Identify which cell holds the provided text, then report its (x, y) central coordinate. 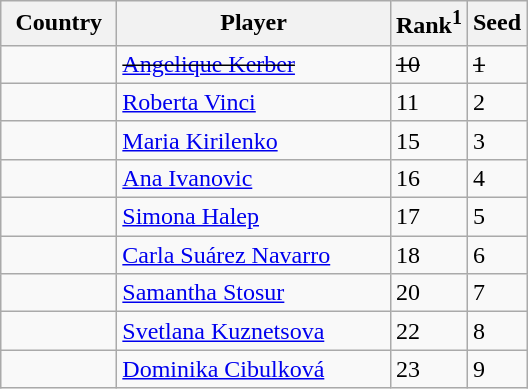
Roberta Vinci (254, 102)
17 (428, 217)
15 (428, 140)
Simona Halep (254, 217)
Angelique Kerber (254, 64)
Carla Suárez Navarro (254, 255)
20 (428, 293)
Player (254, 24)
2 (496, 102)
22 (428, 331)
Country (59, 24)
6 (496, 255)
Seed (496, 24)
11 (428, 102)
5 (496, 217)
4 (496, 178)
1 (496, 64)
9 (496, 369)
7 (496, 293)
8 (496, 331)
Samantha Stosur (254, 293)
Maria Kirilenko (254, 140)
23 (428, 369)
Ana Ivanovic (254, 178)
3 (496, 140)
18 (428, 255)
Svetlana Kuznetsova (254, 331)
Rank1 (428, 24)
10 (428, 64)
Dominika Cibulková (254, 369)
16 (428, 178)
